Return the [X, Y] coordinate for the center point of the cell that contains the specified text.  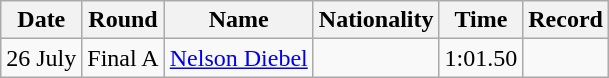
Nationality [376, 20]
Time [481, 20]
Round [123, 20]
Date [42, 20]
Name [238, 20]
26 July [42, 58]
Nelson Diebel [238, 58]
Final A [123, 58]
1:01.50 [481, 58]
Record [566, 20]
